Determine the [X, Y] coordinate at the center of the cell enclosing the given text.  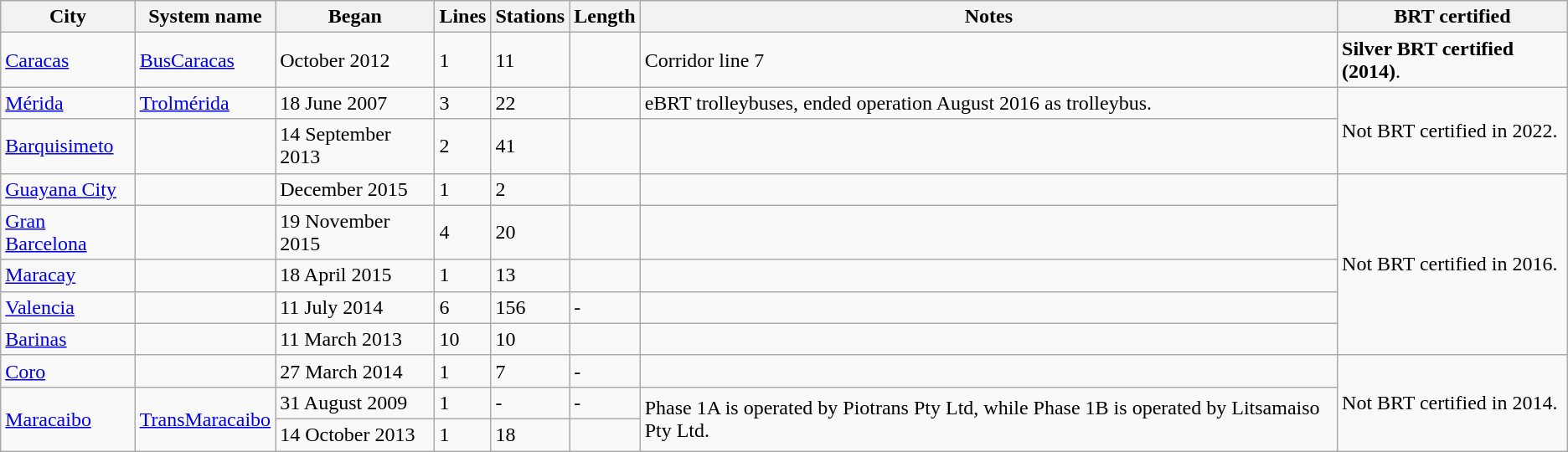
Began [355, 17]
3 [462, 103]
18 June 2007 [355, 103]
18 April 2015 [355, 275]
27 March 2014 [355, 371]
Coro [68, 371]
Not BRT certified in 2016. [1452, 265]
11 March 2013 [355, 339]
Gran Barcelona [68, 233]
Caracas [68, 60]
Maracay [68, 275]
13 [530, 275]
Guayana City [68, 189]
Phase 1A is operated by Piotrans Pty Ltd, while Phase 1B is operated by Litsamaiso Pty Ltd. [988, 419]
TransMaracaibo [204, 419]
Barquisimeto [68, 146]
7 [530, 371]
eBRT trolleybuses, ended operation August 2016 as trolleybus. [988, 103]
4 [462, 233]
6 [462, 307]
BusCaracas [204, 60]
18 [530, 434]
11 July 2014 [355, 307]
Not BRT certified in 2022. [1452, 131]
Valencia [68, 307]
Mérida [68, 103]
Barinas [68, 339]
156 [530, 307]
City [68, 17]
BRT certified [1452, 17]
20 [530, 233]
11 [530, 60]
December 2015 [355, 189]
October 2012 [355, 60]
41 [530, 146]
22 [530, 103]
Silver BRT certified (2014). [1452, 60]
Corridor line 7 [988, 60]
Notes [988, 17]
31 August 2009 [355, 403]
Maracaibo [68, 419]
Trolmérida [204, 103]
19 November 2015 [355, 233]
14 September 2013 [355, 146]
Lines [462, 17]
Length [605, 17]
Not BRT certified in 2014. [1452, 403]
Stations [530, 17]
System name [204, 17]
14 October 2013 [355, 434]
